Identify which cell holds the provided text, then report its [X, Y] central coordinate. 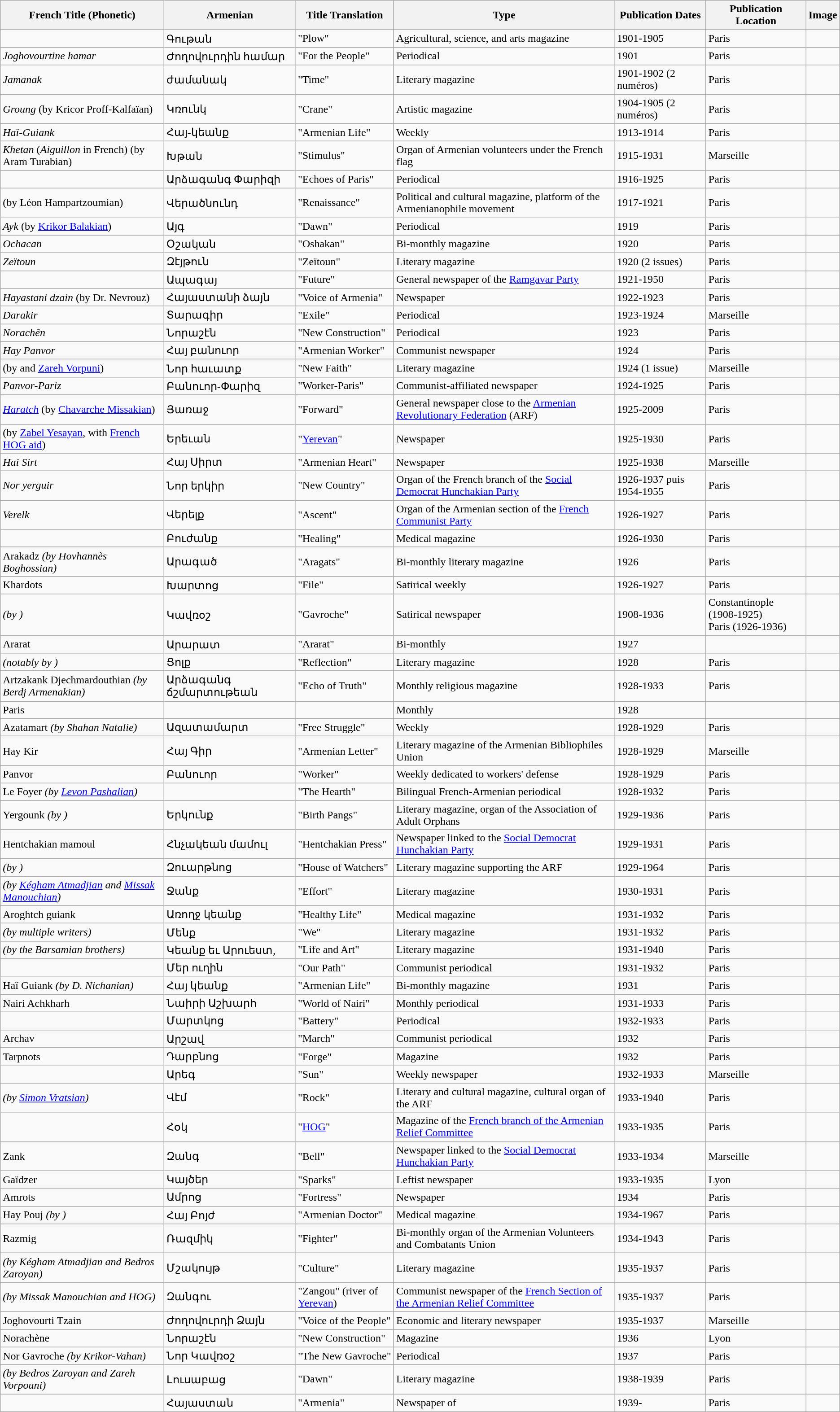
Zeïtoun [83, 262]
Groung (by Kricor Proff-Kalfaïan) [83, 109]
(by Kégham Atmadjian and Missak Manouchian) [83, 891]
Մեր ուղին [230, 968]
Satirical weekly [504, 585]
Literary magazine, organ of the Association of Adult Orphans [504, 815]
"Effort" [345, 891]
Bi-monthly [504, 644]
1908-1936 [661, 615]
"Ascent" [345, 515]
"Healing" [345, 538]
Armenian [230, 15]
Ապագայ [230, 280]
1926-1937 puis 1954-1955 [661, 485]
Organ of the Armenian section of the French Communist Party [504, 515]
"For the People" [345, 56]
Hentchakian mamoul [83, 844]
Զուարթնոց [230, 868]
Satirical newspaper [504, 615]
1931-1940 [661, 950]
"Sun" [345, 1074]
"The Hearth" [345, 791]
1920 (2 issues) [661, 262]
"Aragats" [345, 562]
1926 [661, 562]
Հայ Գիր [230, 751]
1901 [661, 56]
"Reflection" [345, 662]
Արարատ [230, 644]
Յառաջ [230, 409]
"Zeïtoun" [345, 262]
Ժողովուրդի Ձայն [230, 1320]
"Fortress" [345, 1198]
Publication Dates [661, 15]
Hayastani dzain (by Dr. Nevrouz) [83, 297]
Khardots [83, 585]
1937 [661, 1356]
Bi-monthly organ of the Armenian Volunteers and Combatants Union [504, 1238]
Արեգ [230, 1074]
"Armenian Letter" [345, 751]
Hay Kir [83, 751]
Bi-monthly literary magazine [504, 562]
1934-1967 [661, 1215]
Արշավ [230, 1039]
Yergounk (by ) [83, 815]
Hay Panvor [83, 350]
Մշակույթ [230, 1268]
"Plow" [345, 39]
Դարբնոց [230, 1057]
Մենք [230, 932]
"Culture" [345, 1268]
1901-1905 [661, 39]
Archav [83, 1039]
"Forge" [345, 1057]
Artzakank Djechmardouthian (by Berdj Armenakian) [83, 686]
Title Translation [345, 15]
(by multiple writers) [83, 932]
Agricultural, science, and arts magazine [504, 39]
Խարտոց [230, 585]
Ջանք [230, 891]
Verelk [83, 515]
Nor Gavroche (by Krikor-Vahan) [83, 1356]
"Battery" [345, 1021]
"Echo of Truth" [345, 686]
1936 [661, 1338]
Կայծեր [230, 1180]
Weekly newspaper [504, 1074]
"Future" [345, 280]
"March" [345, 1039]
"House of Watchers" [345, 868]
1925-1938 [661, 462]
Կավռօշ [230, 615]
Magazine of the French branch of the Armenian Relief Committee [504, 1127]
"HOG" [345, 1127]
Amrots [83, 1198]
"Armenian Heart" [345, 462]
"Exile" [345, 315]
"Armenian Worker" [345, 350]
French Title (Phonetic) [83, 15]
"Gavroche" [345, 615]
Հօկ [230, 1127]
1925-2009 [661, 409]
1928-1932 [661, 791]
Նոր երկիր [230, 485]
"Oshakan" [345, 244]
Նաիրի Աշխարհ [230, 1003]
"Time" [345, 80]
"Sparks" [345, 1180]
Նոր Կավռօշ [230, 1356]
Ayk (by Krikor Balakian) [83, 226]
(by Léon Hampartzoumian) [83, 203]
Political and cultural magazine, platform of the Armenianophile movement [504, 203]
"Life and Art" [345, 950]
"New Country" [345, 485]
(by Simon Vratsian) [83, 1097]
(by Bedros Zaroyan and Zareh Vorpouni) [83, 1379]
Panvor [83, 774]
Հայ-կեանք [230, 132]
Joghovourtine hamar [83, 56]
Երկունք [230, 815]
Razmig [83, 1238]
1921-1950 [661, 280]
Aroghtch guiank [83, 914]
Literary and cultural magazine, cultural organ of the ARF [504, 1097]
Զէյթուն [230, 262]
Literary magazine supporting the ARF [504, 868]
Economic and literary newspaper [504, 1320]
Azatamart (by Shahan Natalie) [83, 727]
"We" [345, 932]
Խթան [230, 156]
1934-1943 [661, 1238]
Norachène [83, 1338]
1931-1933 [661, 1003]
"Free Struggle" [345, 727]
Բուժանք [230, 538]
1923-1924 [661, 315]
Communist newspaper [504, 350]
1929-1936 [661, 815]
Օշական [230, 244]
Organ of Armenian volunteers under the French flag [504, 156]
Monthly periodical [504, 1003]
"File" [345, 585]
1920 [661, 244]
Norachên [83, 333]
General newspaper close to the Armenian Revolutionary Federation (ARF) [504, 409]
1928-1933 [661, 686]
1924 (1 issue) [661, 368]
Jamanak [83, 80]
Նոր հաւատք [230, 368]
Հայաստան [230, 1403]
"Worker-Paris" [345, 386]
Artistic magazine [504, 109]
Nairi Achkharh [83, 1003]
Կեանք եւ Արուեստ, [230, 950]
Առողջ կեանք [230, 914]
"Armenia" [345, 1403]
Գութան [230, 39]
Արագած [230, 562]
1929-1964 [661, 868]
(by Missak Manouchian and HOG) [83, 1297]
Nor yerguir [83, 485]
Ararat [83, 644]
Հայ Բոյժ [230, 1215]
"Our Path" [345, 968]
"Voice of Armenia" [345, 297]
(by Kégham Atmadjian and Bedros Zaroyan) [83, 1268]
1924 [661, 350]
1922-1923 [661, 297]
Constantinople (1908-1925)Paris (1926-1936) [756, 615]
Bilingual French-Armenian periodical [504, 791]
Կռունկ [230, 109]
Վերածնունդ [230, 203]
"Zangou" (river of Yerevan) [345, 1297]
Hai Sirt [83, 462]
1924-1925 [661, 386]
Հայ Սիրտ [230, 462]
Type [504, 15]
"Fighter" [345, 1238]
1904-1905 (2 numéros) [661, 109]
"Hentchakian Press" [345, 844]
(by Zabel Yesayan, with French HOG aid) [83, 439]
1913-1914 [661, 132]
Monthly religious magazine [504, 686]
"New Faith" [345, 368]
Leftist newspaper [504, 1180]
1929-1931 [661, 844]
Haï Guiank (by D. Nichanian) [83, 985]
Հայ բանուոր [230, 350]
Տարագիր [230, 315]
Weekly dedicated to workers' defense [504, 774]
Arakadz (by Hovhannès Boghossian) [83, 562]
Լուսաբաց [230, 1379]
Ժողովուրդին համար [230, 56]
"Stimulus" [345, 156]
1926-1930 [661, 538]
General newspaper of the Ramgavar Party [504, 280]
1930-1931 [661, 891]
"Bell" [345, 1156]
Gaïdzer [83, 1180]
"Worker" [345, 774]
Մարտկոց [230, 1021]
1939- [661, 1403]
1933-1934 [661, 1156]
"Forward" [345, 409]
Վերելք [230, 515]
Joghovourti Tzain [83, 1320]
Darakir [83, 315]
Վէմ [230, 1097]
1923 [661, 333]
Երեւան [230, 439]
Monthly [504, 710]
Ռազմիկ [230, 1238]
Ամրոց [230, 1198]
"Yerevan" [345, 439]
Բանուոր [230, 774]
Ազատամարտ [230, 727]
Organ of the French branch of the Social Democrat Hunchakian Party [504, 485]
ժամանակ [230, 80]
"World of Nairi" [345, 1003]
"Renaissance" [345, 203]
Զանգու [230, 1297]
Հայ կեանք [230, 985]
(notably by ) [83, 662]
Communist newspaper of the French Section of the Armenian Relief Committee [504, 1297]
Panvor-Pariz [83, 386]
"Voice of the People" [345, 1320]
"Echoes of Paris" [345, 179]
1919 [661, 226]
"The New Gavroche" [345, 1356]
1934 [661, 1198]
Ochacan [83, 244]
Haï-Guiank [83, 132]
Zank [83, 1156]
Ցոլք [230, 662]
1931 [661, 985]
(by and Zareh Vorpuni) [83, 368]
"Birth Pangs" [345, 815]
Haratch (by Chavarche Missakian) [83, 409]
1933-1940 [661, 1097]
Le Foyer (by Levon Pashalian) [83, 791]
Tarpnots [83, 1057]
"Ararat" [345, 644]
Khetan (Aiguillon in French) (by Aram Turabian) [83, 156]
Զանգ [230, 1156]
Literary magazine of the Armenian Bibliophiles Union [504, 751]
Հայաստանի ձայն [230, 297]
Hay Pouj (by ) [83, 1215]
Բանուոր-Փարիզ [230, 386]
Newspaper of [504, 1403]
1901-1902 (2 numéros) [661, 80]
Արձագանգ Փարիզի [230, 179]
Image [823, 15]
1927 [661, 644]
"Armenian Doctor" [345, 1215]
Հնչակեան մամուլ [230, 844]
"Rock" [345, 1097]
Publication Location [756, 15]
1915-1931 [661, 156]
"Crane" [345, 109]
(by the Barsamian brothers) [83, 950]
1917-1921 [661, 203]
"Healthy Life" [345, 914]
1916-1925 [661, 179]
Այգ [230, 226]
1938-1939 [661, 1379]
Communist-affiliated newspaper [504, 386]
1925-1930 [661, 439]
Արձագանգ ճշմարտութեան [230, 686]
